Locate the cell with the specified text and output its [x, y] center coordinate. 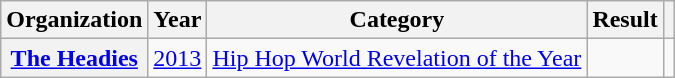
Organization [74, 20]
Year [178, 20]
The Headies [74, 58]
Hip Hop World Revelation of the Year [397, 58]
Category [397, 20]
Result [625, 20]
2013 [178, 58]
